For the text-containing cell, return its midpoint in (X, Y) coordinate format. 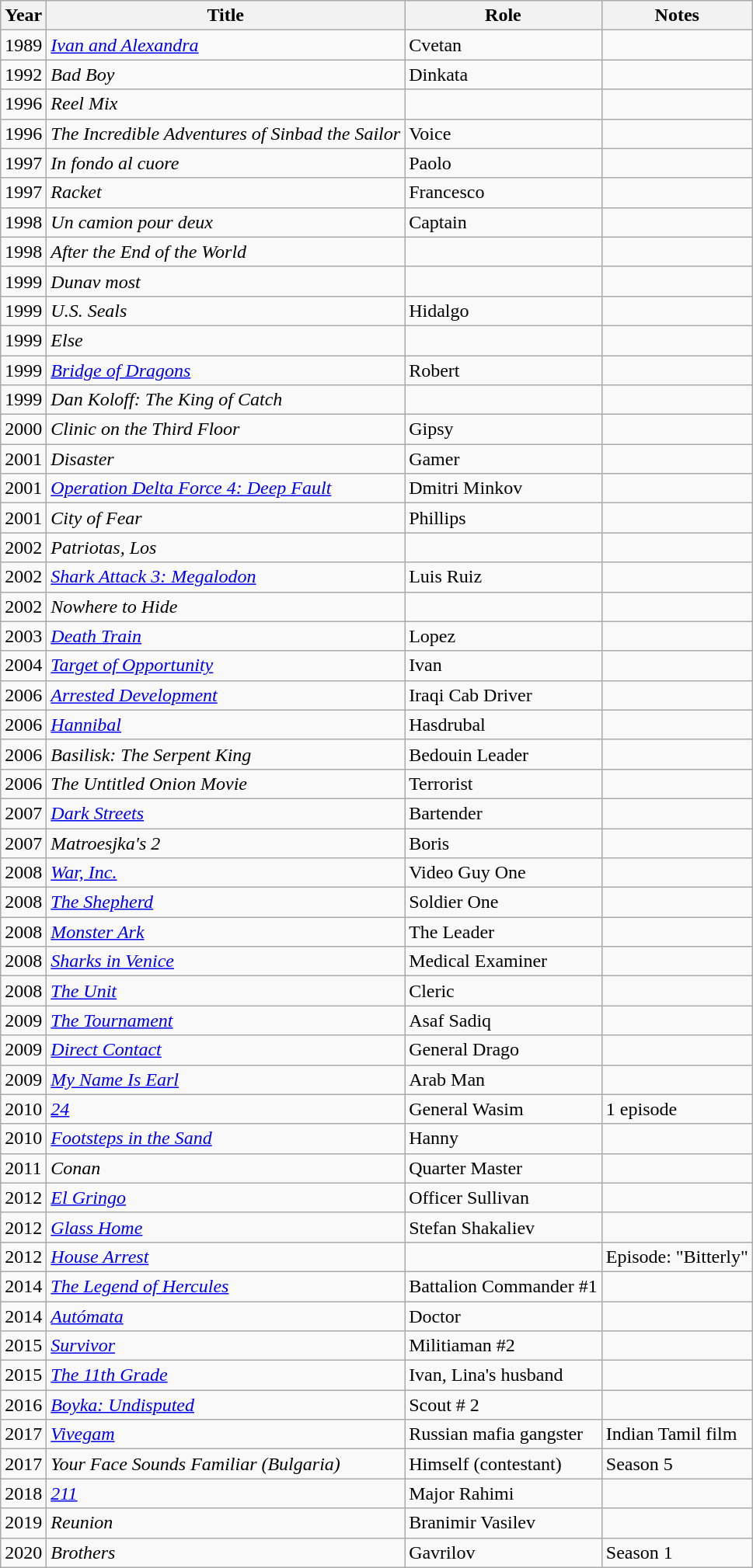
Lopez (504, 636)
Direct Contact (225, 1050)
Hanny (504, 1139)
Footsteps in the Sand (225, 1139)
Patriotas, Los (225, 548)
Matroesjka's 2 (225, 843)
Branimir Vasilev (504, 1523)
Target of Opportunity (225, 666)
2011 (23, 1168)
War, Inc. (225, 873)
2004 (23, 666)
Arab Man (504, 1080)
Disaster (225, 459)
24 (225, 1109)
Russian mafia gangster (504, 1434)
Gavrilov (504, 1552)
Bedouin Leader (504, 754)
Gamer (504, 459)
The 11th Grade (225, 1375)
2003 (23, 636)
Bad Boy (225, 75)
U.S. Seals (225, 311)
2016 (23, 1405)
Survivor (225, 1346)
Boris (504, 843)
Else (225, 340)
Season 1 (677, 1552)
Notes (677, 16)
Himself (contestant) (504, 1464)
Paolo (504, 163)
After the End of the World (225, 252)
Dark Streets (225, 813)
Reel Mix (225, 104)
Hidalgo (504, 311)
Your Face Sounds Familiar (Bulgaria) (225, 1464)
The Leader (504, 932)
Cleric (504, 991)
Dunav most (225, 281)
Arrested Development (225, 695)
Un camion pour deux (225, 222)
Officer Sullivan (504, 1198)
Dan Koloff: The King of Catch (225, 400)
Conan (225, 1168)
Role (504, 16)
Quarter Master (504, 1168)
Soldier One (504, 902)
Vivegam (225, 1434)
Major Rahimi (504, 1493)
Video Guy One (504, 873)
2020 (23, 1552)
In fondo al cuore (225, 163)
Hannibal (225, 725)
Luis Ruiz (504, 577)
Operation Delta Force 4: Deep Fault (225, 488)
Robert (504, 370)
Monster Ark (225, 932)
The Unit (225, 991)
Bridge of Dragons (225, 370)
Stefan Shakaliev (504, 1227)
211 (225, 1493)
The Tournament (225, 1020)
Glass Home (225, 1227)
Hasdrubal (504, 725)
Reunion (225, 1523)
El Gringo (225, 1198)
2000 (23, 429)
Phillips (504, 518)
Battalion Commander #1 (504, 1286)
Scout # 2 (504, 1405)
1989 (23, 45)
The Legend of Hercules (225, 1286)
Boyka: Undisputed (225, 1405)
Cvetan (504, 45)
Medical Examiner (504, 961)
Basilisk: The Serpent King (225, 754)
The Untitled Onion Movie (225, 784)
Iraqi Cab Driver (504, 695)
Death Train (225, 636)
Ivan (504, 666)
1 episode (677, 1109)
Doctor (504, 1316)
2019 (23, 1523)
Season 5 (677, 1464)
Ivan, Lina's husband (504, 1375)
City of Fear (225, 518)
Shark Attack 3: Megalodon (225, 577)
Gipsy (504, 429)
Clinic on the Third Floor (225, 429)
Voice (504, 134)
Asaf Sadiq (504, 1020)
Indian Tamil film (677, 1434)
2018 (23, 1493)
Nowhere to Hide (225, 607)
My Name Is Earl (225, 1080)
Captain (504, 222)
The Incredible Adventures of Sinbad the Sailor (225, 134)
Title (225, 16)
Ivan and Alexandra (225, 45)
Brothers (225, 1552)
1992 (23, 75)
Sharks in Venice (225, 961)
General Wasim (504, 1109)
Dmitri Minkov (504, 488)
Year (23, 16)
Episode: "Bitterly" (677, 1257)
The Shepherd (225, 902)
Francesco (504, 193)
Terrorist (504, 784)
Racket (225, 193)
General Drago (504, 1050)
Autómata (225, 1316)
House Arrest (225, 1257)
Militiaman #2 (504, 1346)
Bartender (504, 813)
Dinkata (504, 75)
